Search for the cell housing the specified text and yield its [X, Y] center coordinate. 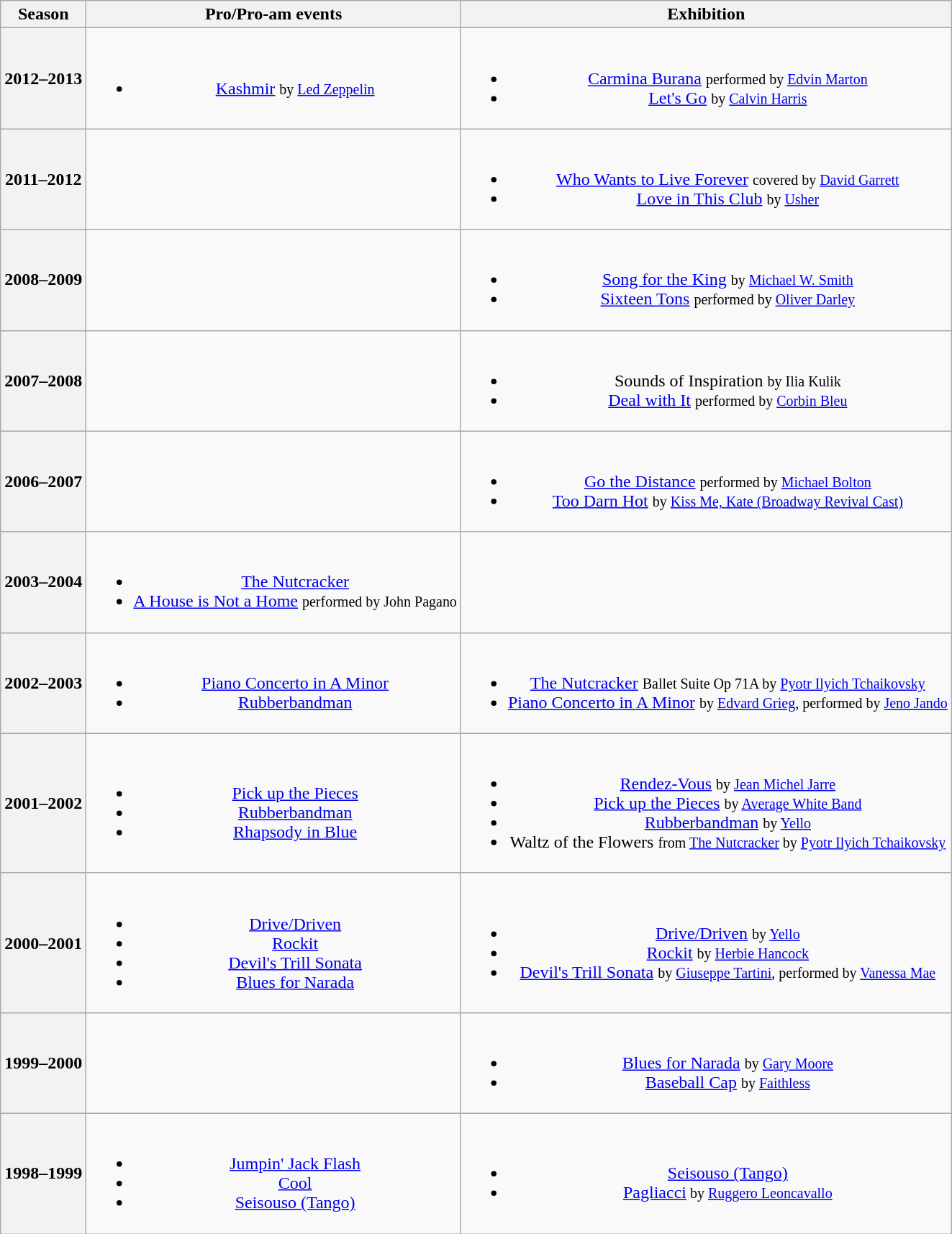
The Nutcracker Ballet Suite Op 71A by Pyotr Ilyich TchaikovskyPiano Concerto in A Minor by Edvard Grieg, performed by Jeno Jando [706, 683]
Drive/Driven by YelloRockit by Herbie HancockDevil's Trill Sonata by Giuseppe Tartini, performed by Vanessa Mae [706, 943]
2008–2009 [43, 280]
The NutcrackerA House is Not a Home performed by John Pagano [273, 582]
1999–2000 [43, 1063]
Seisouso (Tango)Pagliacci by Ruggero Leoncavallo [706, 1173]
Song for the King by Michael W. SmithSixteen Tons performed by Oliver Darley [706, 280]
1998–1999 [43, 1173]
Kashmir by Led Zeppelin [273, 78]
2006–2007 [43, 481]
Exhibition [706, 14]
2002–2003 [43, 683]
2007–2008 [43, 381]
2000–2001 [43, 943]
Who Wants to Live Forever covered by David GarrettLove in This Club by Usher [706, 179]
Carmina Burana performed by Edvin MartonLet's Go by Calvin Harris [706, 78]
2001–2002 [43, 803]
Season [43, 14]
Drive/DrivenRockitDevil's Trill SonataBlues for Narada [273, 943]
2012–2013 [43, 78]
Blues for Narada by Gary MooreBaseball Cap by Faithless [706, 1063]
Piano Concerto in A MinorRubberbandman [273, 683]
Jumpin' Jack FlashCoolSeisouso (Tango) [273, 1173]
2003–2004 [43, 582]
Pick up the PiecesRubberbandmanRhapsody in Blue [273, 803]
Go the Distance performed by Michael BoltonToo Darn Hot by Kiss Me, Kate (Broadway Revival Cast) [706, 481]
Pro/Pro-am events [273, 14]
Sounds of Inspiration by Ilia KulikDeal with It performed by Corbin Bleu [706, 381]
2011–2012 [43, 179]
